Detect which cell encompasses the target text, then output its (x, y) center coordinate. 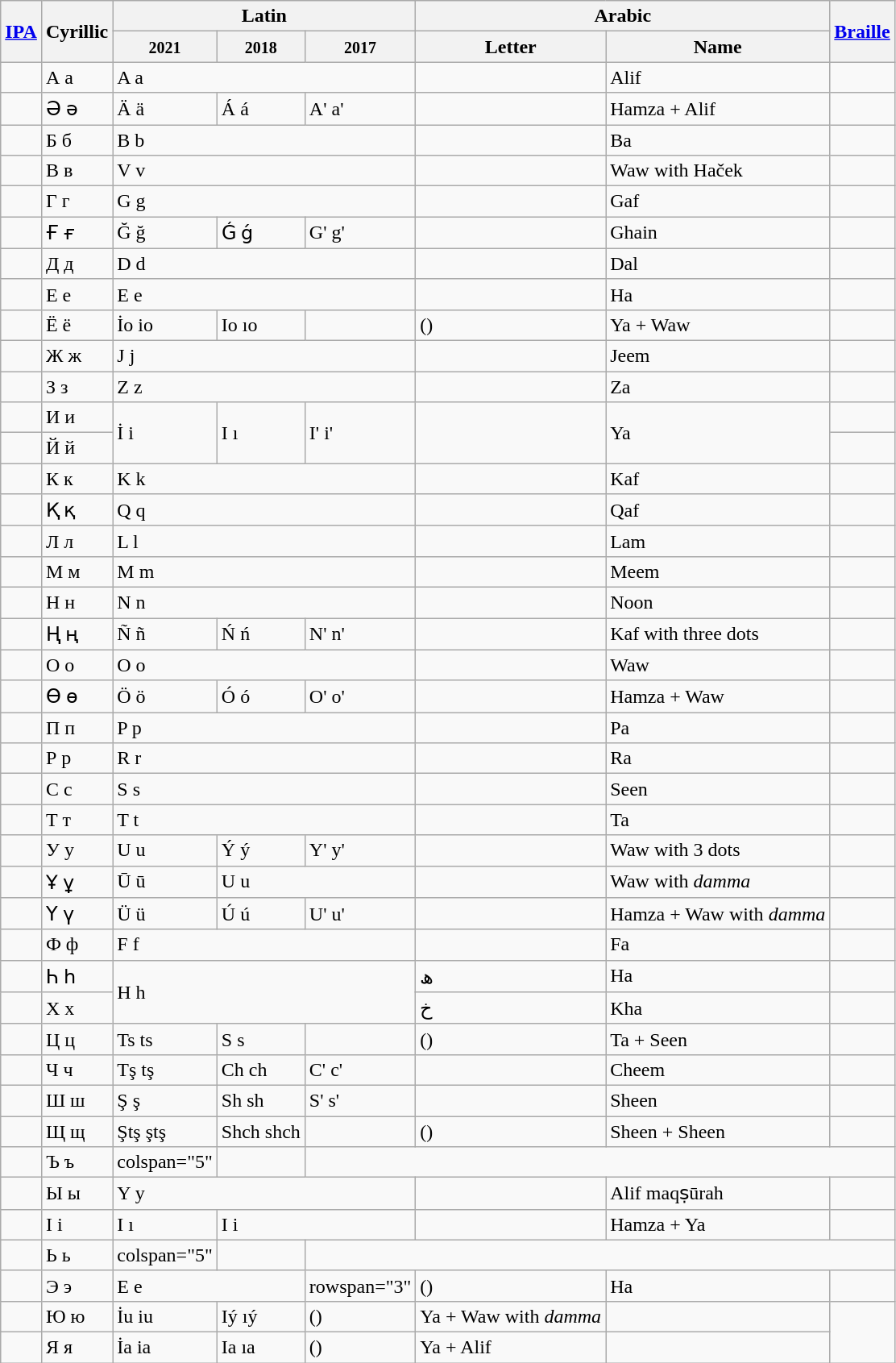
Y' y' (360, 850)
Latin (264, 16)
Ta (718, 820)
Dal (718, 264)
Á á (261, 109)
Һ һ (77, 976)
L l (264, 541)
Ştş ştş (165, 1131)
Я я (77, 1347)
Н н (77, 602)
Ғ ғ (77, 233)
I' i' (360, 433)
Cheem (718, 1070)
Iý ıý (261, 1316)
Waw (718, 665)
Hamza + Waw with damma (718, 914)
İo io (165, 325)
А а (77, 77)
Д д (77, 264)
Ghain (718, 233)
М м (77, 571)
П п (77, 728)
Ts ts (165, 1039)
Р р (77, 758)
О о (77, 665)
Waw with 3 dots (718, 850)
İ i (165, 433)
И и (77, 418)
Щ щ (77, 1131)
Ұ ұ (77, 882)
Ó ó (261, 696)
Ü ü (165, 914)
Ya + Waw (718, 325)
Ч ч (77, 1070)
O' o' (360, 696)
K k (264, 479)
İu iu (165, 1316)
Braille (862, 31)
Sheen (718, 1100)
Ia ıa (261, 1347)
Г г (77, 202)
Hamza + Alif (718, 109)
Ya (718, 433)
Lam (718, 541)
Alif maqṣūrah (718, 1194)
Io ıo (261, 325)
Ǵ ǵ (261, 233)
Noon (718, 602)
Arabic (623, 16)
I i (316, 1224)
Ya + Alif (511, 1347)
T t (264, 820)
2018 (261, 47)
Ф ф (77, 945)
Alif (718, 77)
A' a' (360, 109)
G' g' (360, 233)
Sheen + Sheen (718, 1131)
Kaf with three dots (718, 634)
Tş tş (165, 1070)
В в (77, 171)
ھ (511, 976)
Л л (77, 541)
Waw with Haček (718, 171)
R r (264, 758)
Б б (77, 139)
Za (718, 386)
V v (264, 171)
Z z (264, 386)
С с (77, 789)
Name (718, 47)
Fa (718, 945)
H h (264, 991)
Qaf (718, 510)
N n (264, 602)
U' u' (360, 914)
Ra (718, 758)
Cyrillic (77, 31)
B b (264, 139)
D d (264, 264)
Т т (77, 820)
Ү ү (77, 914)
Seen (718, 789)
A a (264, 77)
N' n' (360, 634)
Sh sh (261, 1100)
Gaf (718, 202)
Э э (77, 1286)
Kha (718, 1008)
G g (264, 202)
Ә ә (77, 109)
Ya + Waw with damma (511, 1316)
Ä ä (165, 109)
rowspan="3" (360, 1286)
Ū ū (165, 882)
Ta + Seen (718, 1039)
İa ia (165, 1347)
Ы ы (77, 1194)
Pa (718, 728)
Ö ö (165, 696)
Ю ю (77, 1316)
2021 (165, 47)
F f (264, 945)
Ú ú (261, 914)
خ (511, 1008)
Е е (77, 294)
IPA (21, 31)
У у (77, 850)
Waw with damma (718, 882)
Meem (718, 571)
К к (77, 479)
Ğ ğ (165, 233)
Х х (77, 1008)
Shch shch (261, 1131)
S' s' (360, 1100)
Ý ý (261, 850)
C' c' (360, 1070)
O o (264, 665)
M m (264, 571)
Letter (511, 47)
З з (77, 386)
Ц ц (77, 1039)
Ш ш (77, 1100)
P p (264, 728)
Ba (718, 139)
Kaf (718, 479)
Ң ң (77, 634)
І і (77, 1224)
J j (264, 355)
Ь ь (77, 1255)
Hamza + Ya (718, 1224)
Ñ ñ (165, 634)
Ch ch (261, 1070)
Ё ё (77, 325)
Қ қ (77, 510)
Y y (264, 1194)
Ж ж (77, 355)
Ş ş (165, 1100)
Hamza + Waw (718, 696)
2017 (360, 47)
Q q (264, 510)
Ń ń (261, 634)
Ъ ъ (77, 1162)
Й й (77, 448)
Jeem (718, 355)
Ө ө (77, 696)
